Return the (X, Y) coordinate for the center point of the cell that contains the specified text.  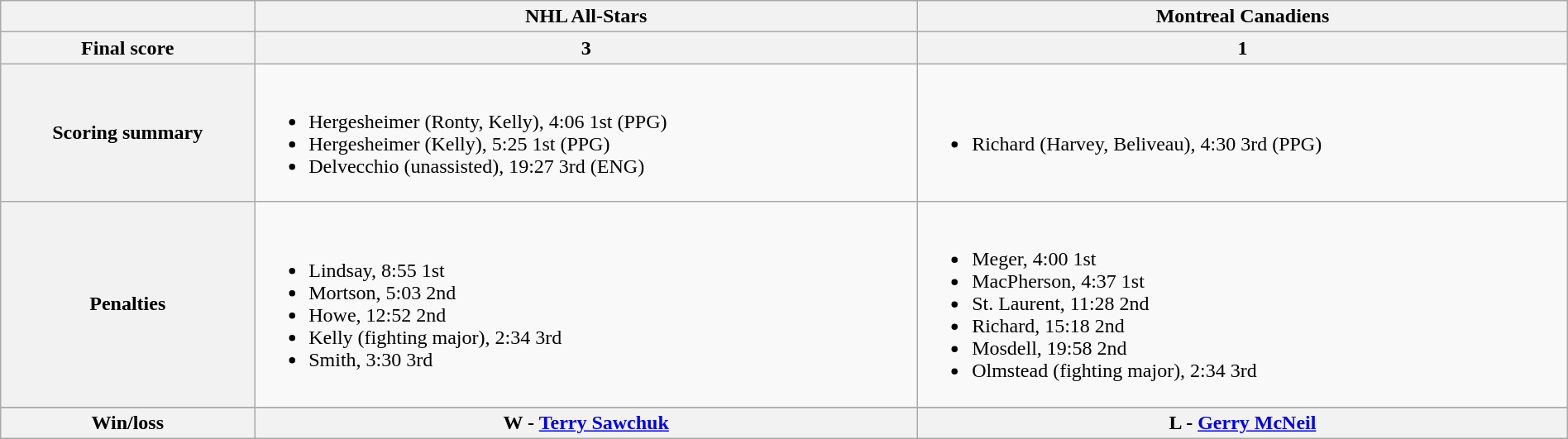
Penalties (127, 304)
W - Terry Sawchuk (586, 422)
Scoring summary (127, 132)
Lindsay, 8:55 1stMortson, 5:03 2ndHowe, 12:52 2ndKelly (fighting major), 2:34 3rdSmith, 3:30 3rd (586, 304)
1 (1243, 48)
Hergesheimer (Ronty, Kelly), 4:06 1st (PPG)Hergesheimer (Kelly), 5:25 1st (PPG)Delvecchio (unassisted), 19:27 3rd (ENG) (586, 132)
3 (586, 48)
NHL All-Stars (586, 17)
Richard (Harvey, Beliveau), 4:30 3rd (PPG) (1243, 132)
Win/loss (127, 422)
L - Gerry McNeil (1243, 422)
Final score (127, 48)
Montreal Canadiens (1243, 17)
Meger, 4:00 1stMacPherson, 4:37 1stSt. Laurent, 11:28 2ndRichard, 15:18 2ndMosdell, 19:58 2ndOlmstead (fighting major), 2:34 3rd (1243, 304)
